Output the (x, y) coordinate of the center of the cell containing the given text.  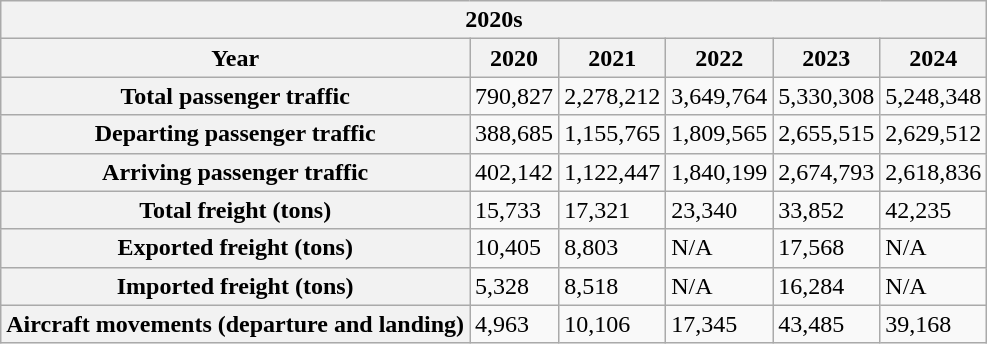
Year (236, 58)
1,155,765 (612, 134)
2,618,836 (934, 172)
4,963 (514, 324)
2020s (494, 20)
Total freight (tons) (236, 210)
2024 (934, 58)
2021 (612, 58)
17,321 (612, 210)
2023 (826, 58)
42,235 (934, 210)
Total passenger traffic (236, 96)
33,852 (826, 210)
8,803 (612, 248)
16,284 (826, 286)
2022 (720, 58)
5,330,308 (826, 96)
Arriving passenger traffic (236, 172)
2,655,515 (826, 134)
5,328 (514, 286)
43,485 (826, 324)
1,122,447 (612, 172)
8,518 (612, 286)
Imported freight (tons) (236, 286)
5,248,348 (934, 96)
Exported freight (tons) (236, 248)
Departing passenger traffic (236, 134)
17,345 (720, 324)
2,278,212 (612, 96)
402,142 (514, 172)
2,674,793 (826, 172)
790,827 (514, 96)
2,629,512 (934, 134)
2020 (514, 58)
10,106 (612, 324)
15,733 (514, 210)
1,840,199 (720, 172)
388,685 (514, 134)
23,340 (720, 210)
1,809,565 (720, 134)
10,405 (514, 248)
39,168 (934, 324)
3,649,764 (720, 96)
Aircraft movements (departure and landing) (236, 324)
17,568 (826, 248)
